For the text-containing cell, return its midpoint in (X, Y) coordinate format. 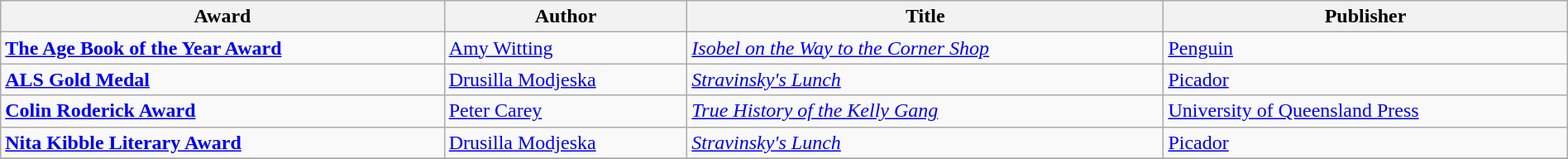
The Age Book of the Year Award (222, 48)
True History of the Kelly Gang (925, 111)
ALS Gold Medal (222, 79)
Title (925, 17)
Penguin (1365, 48)
University of Queensland Press (1365, 111)
Nita Kibble Literary Award (222, 142)
Publisher (1365, 17)
Peter Carey (566, 111)
Award (222, 17)
Amy Witting (566, 48)
Isobel on the Way to the Corner Shop (925, 48)
Colin Roderick Award (222, 111)
Author (566, 17)
